Return [x, y] of the center of cell containing provided text 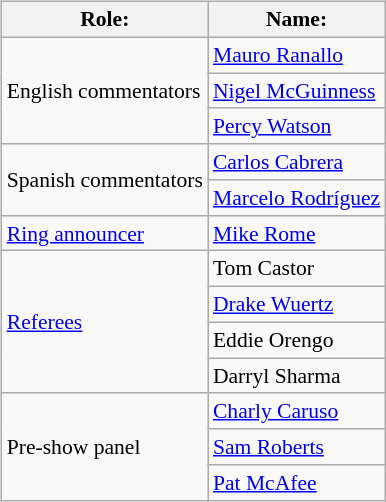
Name: [296, 20]
Eddie Orengo [296, 340]
Role: [105, 20]
Percy Watson [296, 126]
Sam Roberts [296, 447]
English commentators [105, 90]
Mauro Ranallo [296, 55]
Charly Caruso [296, 411]
Referees [105, 322]
Carlos Cabrera [296, 162]
Pre-show panel [105, 446]
Marcelo Rodríguez [296, 198]
Pat McAfee [296, 483]
Nigel McGuinness [296, 91]
Tom Castor [296, 269]
Darryl Sharma [296, 376]
Drake Wuertz [296, 305]
Ring announcer [105, 233]
Spanish commentators [105, 180]
Mike Rome [296, 233]
